Output the [x, y] coordinate of the center of the cell containing the given text.  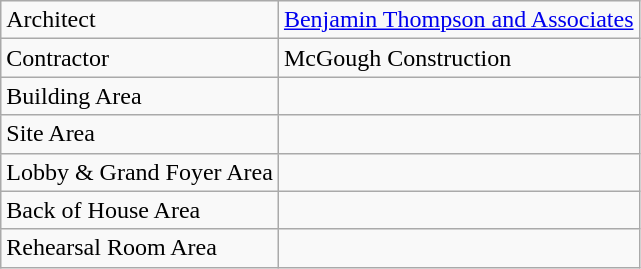
Contractor [140, 58]
Lobby & Grand Foyer Area [140, 172]
Benjamin Thompson and Associates [458, 20]
Rehearsal Room Area [140, 248]
Building Area [140, 96]
Back of House Area [140, 210]
McGough Construction [458, 58]
Architect [140, 20]
Site Area [140, 134]
